Determine the [x, y] coordinate at the center of the cell enclosing the given text.  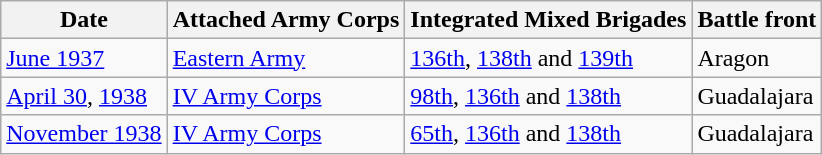
Aragon [757, 58]
Battle front [757, 20]
November 1938 [84, 134]
98th, 136th and 138th [548, 96]
Eastern Army [286, 58]
Integrated Mixed Brigades [548, 20]
June 1937 [84, 58]
Date [84, 20]
April 30, 1938 [84, 96]
65th, 136th and 138th [548, 134]
136th, 138th and 139th [548, 58]
Attached Army Corps [286, 20]
